Extract the (X, Y) coordinate from the center of the cell holding the provided text.  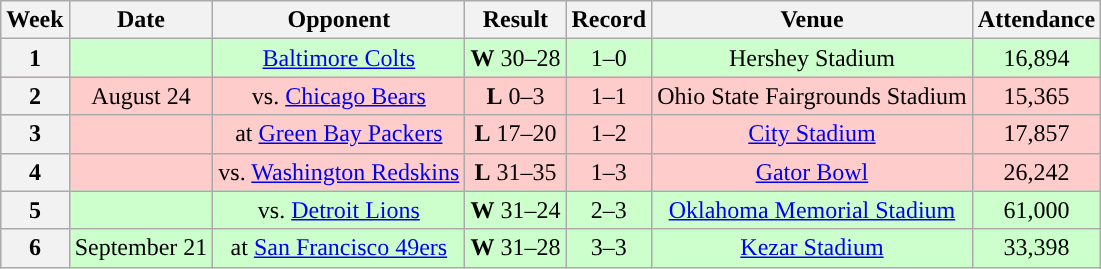
L 17–20 (516, 134)
W 31–28 (516, 248)
L 0–3 (516, 96)
61,000 (1036, 210)
3 (35, 134)
2–3 (609, 210)
W 30–28 (516, 58)
Result (516, 20)
Ohio State Fairgrounds Stadium (812, 96)
17,857 (1036, 134)
City Stadium (812, 134)
2 (35, 96)
Attendance (1036, 20)
August 24 (141, 96)
vs. Detroit Lions (339, 210)
Date (141, 20)
Kezar Stadium (812, 248)
1–1 (609, 96)
vs. Chicago Bears (339, 96)
6 (35, 248)
September 21 (141, 248)
1–2 (609, 134)
4 (35, 172)
Record (609, 20)
vs. Washington Redskins (339, 172)
33,398 (1036, 248)
at Green Bay Packers (339, 134)
16,894 (1036, 58)
3–3 (609, 248)
1 (35, 58)
at San Francisco 49ers (339, 248)
Gator Bowl (812, 172)
1–3 (609, 172)
Opponent (339, 20)
L 31–35 (516, 172)
W 31–24 (516, 210)
26,242 (1036, 172)
Baltimore Colts (339, 58)
1–0 (609, 58)
Hershey Stadium (812, 58)
15,365 (1036, 96)
Week (35, 20)
5 (35, 210)
Oklahoma Memorial Stadium (812, 210)
Venue (812, 20)
